Determine the (x, y) coordinate at the center of the cell enclosing the given text.  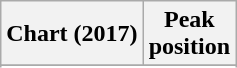
Chart (2017) (72, 34)
Peak position (189, 34)
